Identify which cell holds the provided text, then report its (x, y) central coordinate. 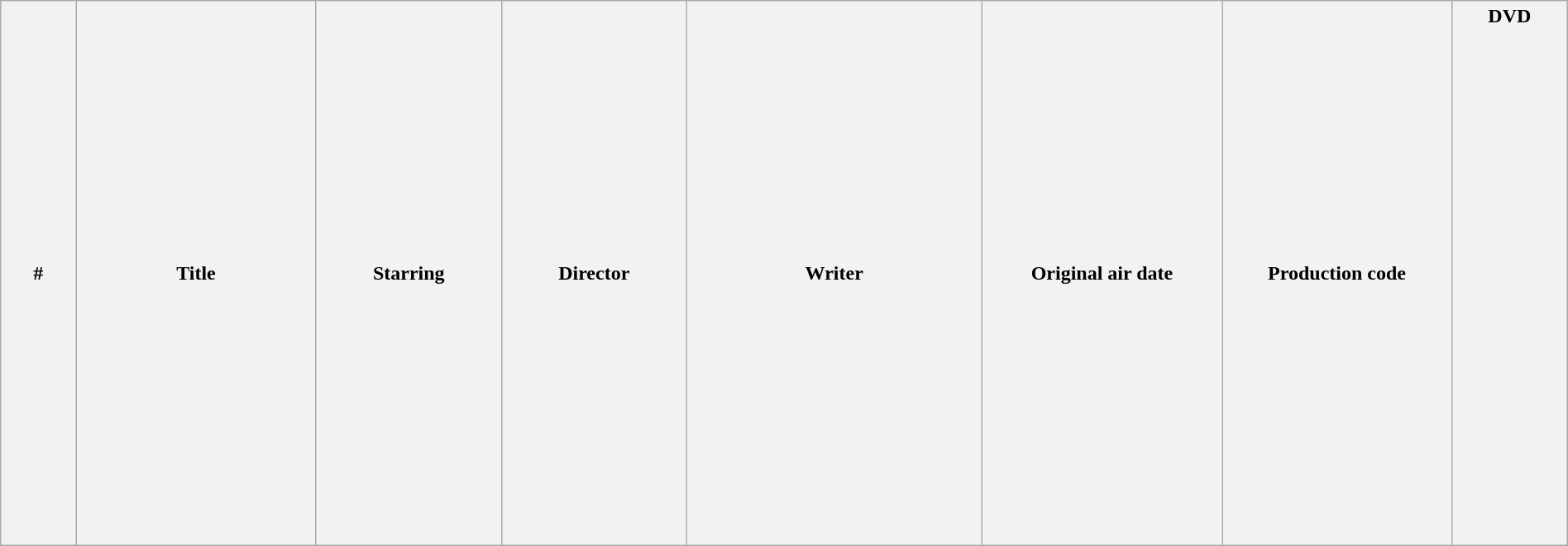
Title (196, 273)
Original air date (1102, 273)
Writer (834, 273)
Starring (409, 273)
# (38, 273)
Director (594, 273)
DVD (1509, 273)
Production code (1337, 273)
